Pinpoint the cell where the given text exists, returning its [X, Y] midpoint coordinate. 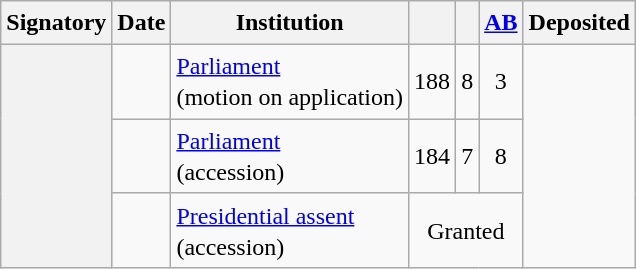
7 [468, 156]
3 [501, 82]
Date [142, 22]
Deposited [579, 22]
Granted [466, 230]
Parliament(motion on application) [290, 82]
184 [432, 156]
AB [501, 22]
Institution [290, 22]
Parliament(accession) [290, 156]
188 [432, 82]
Signatory [56, 22]
Presidential assent(accession) [290, 230]
